Determine the (X, Y) coordinate at the center of the cell enclosing the given text.  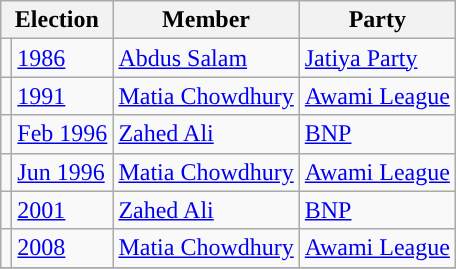
Party (377, 20)
2008 (62, 248)
Member (206, 20)
Jatiya Party (377, 58)
1991 (62, 96)
Feb 1996 (62, 134)
1986 (62, 58)
Election (57, 20)
Abdus Salam (206, 58)
2001 (62, 210)
Jun 1996 (62, 172)
